Locate the cell with the specified text and output its (x, y) center coordinate. 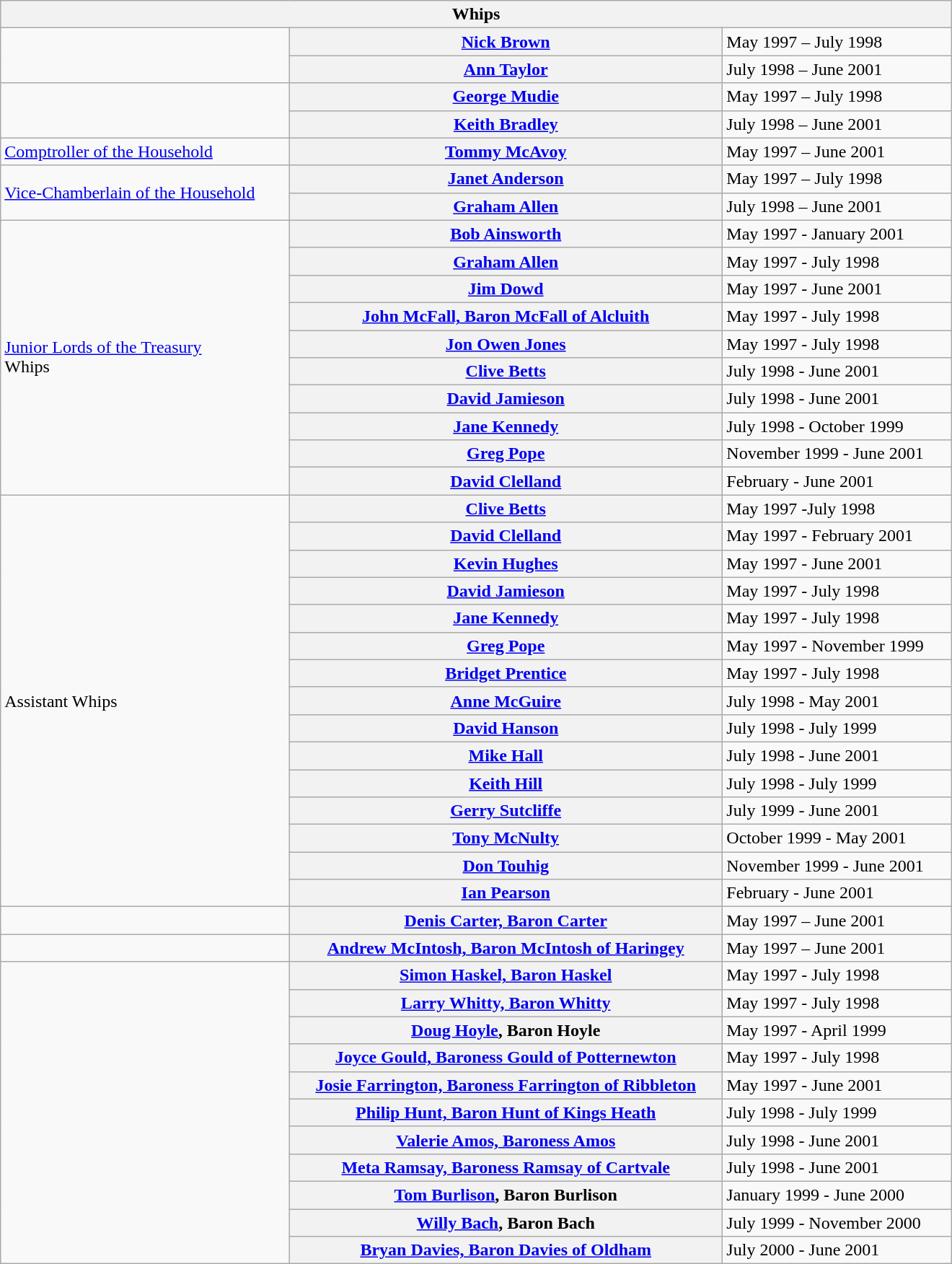
Keith Bradley (506, 124)
Tony McNulty (506, 838)
May 1997 - April 1999 (837, 1030)
Nick Brown (506, 42)
July 1999 - June 2001 (837, 811)
John McFall, Baron McFall of Alcluith (506, 316)
July 1998 - October 1999 (837, 426)
October 1999 - May 2001 (837, 838)
Joyce Gould, Baroness Gould of Potternewton (506, 1058)
Bob Ainsworth (506, 234)
Ann Taylor (506, 69)
Don Touhig (506, 866)
Simon Haskel, Baron Haskel (506, 975)
Assistant Whips (145, 701)
Jon Owen Jones (506, 344)
Tom Burlison, Baron Burlison (506, 1195)
May 1997 -July 1998 (837, 509)
Anne McGuire (506, 701)
January 1999 - June 2000 (837, 1195)
July 1999 - November 2000 (837, 1223)
July 1998 - May 2001 (837, 701)
Gerry Sutcliffe (506, 811)
George Mudie (506, 97)
Janet Anderson (506, 179)
May 1997 - November 1999 (837, 646)
Keith Hill (506, 783)
Bryan Davies, Baron Davies of Oldham (506, 1250)
Josie Farrington, Baroness Farrington of Ribbleton (506, 1085)
May 1997 - January 2001 (837, 234)
Junior Lords of the Treasury Whips (145, 358)
Bridget Prentice (506, 673)
Vice-Chamberlain of the Household (145, 193)
Doug Hoyle, Baron Hoyle (506, 1030)
July 2000 - June 2001 (837, 1250)
May 1997 - February 2001 (837, 536)
David Hanson (506, 728)
Kevin Hughes (506, 563)
Whips (476, 14)
Philip Hunt, Baron Hunt of Kings Heath (506, 1112)
Ian Pearson (506, 893)
Comptroller of the Household (145, 152)
Willy Bach, Baron Bach (506, 1223)
Denis Carter, Baron Carter (506, 921)
Tommy McAvoy (506, 152)
Andrew McIntosh, Baron McIntosh of Haringey (506, 948)
Valerie Amos, Baroness Amos (506, 1140)
Larry Whitty, Baron Whitty (506, 1003)
Meta Ramsay, Baroness Ramsay of Cartvale (506, 1167)
Mike Hall (506, 755)
Jim Dowd (506, 289)
